Determine the (X, Y) coordinate at the center of the cell enclosing the given text.  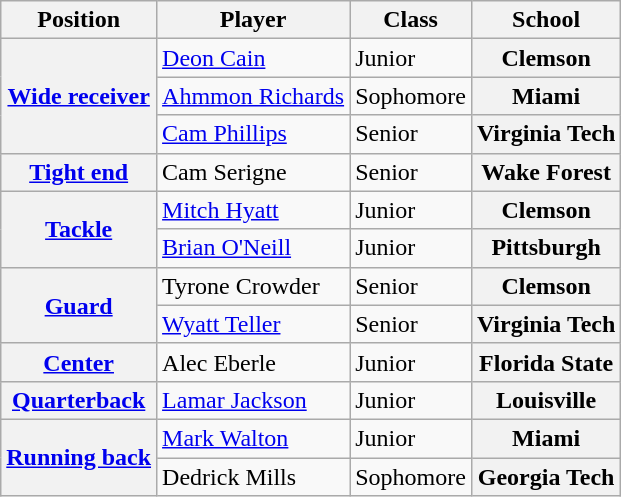
Class (411, 20)
Player (254, 20)
Ahmmon Richards (254, 96)
Running back (79, 457)
Cam Phillips (254, 134)
Lamar Jackson (254, 400)
Cam Serigne (254, 172)
Alec Eberle (254, 362)
Position (79, 20)
Mark Walton (254, 438)
Mitch Hyatt (254, 210)
Pittsburgh (546, 248)
Georgia Tech (546, 477)
Louisville (546, 400)
Tackle (79, 229)
Tyrone Crowder (254, 286)
Center (79, 362)
Florida State (546, 362)
Quarterback (79, 400)
Guard (79, 305)
Wyatt Teller (254, 324)
Deon Cain (254, 58)
School (546, 20)
Wide receiver (79, 96)
Brian O'Neill (254, 248)
Tight end (79, 172)
Dedrick Mills (254, 477)
Wake Forest (546, 172)
